Capture the cell that displays the provided text and extract its [X, Y] central coordinate. 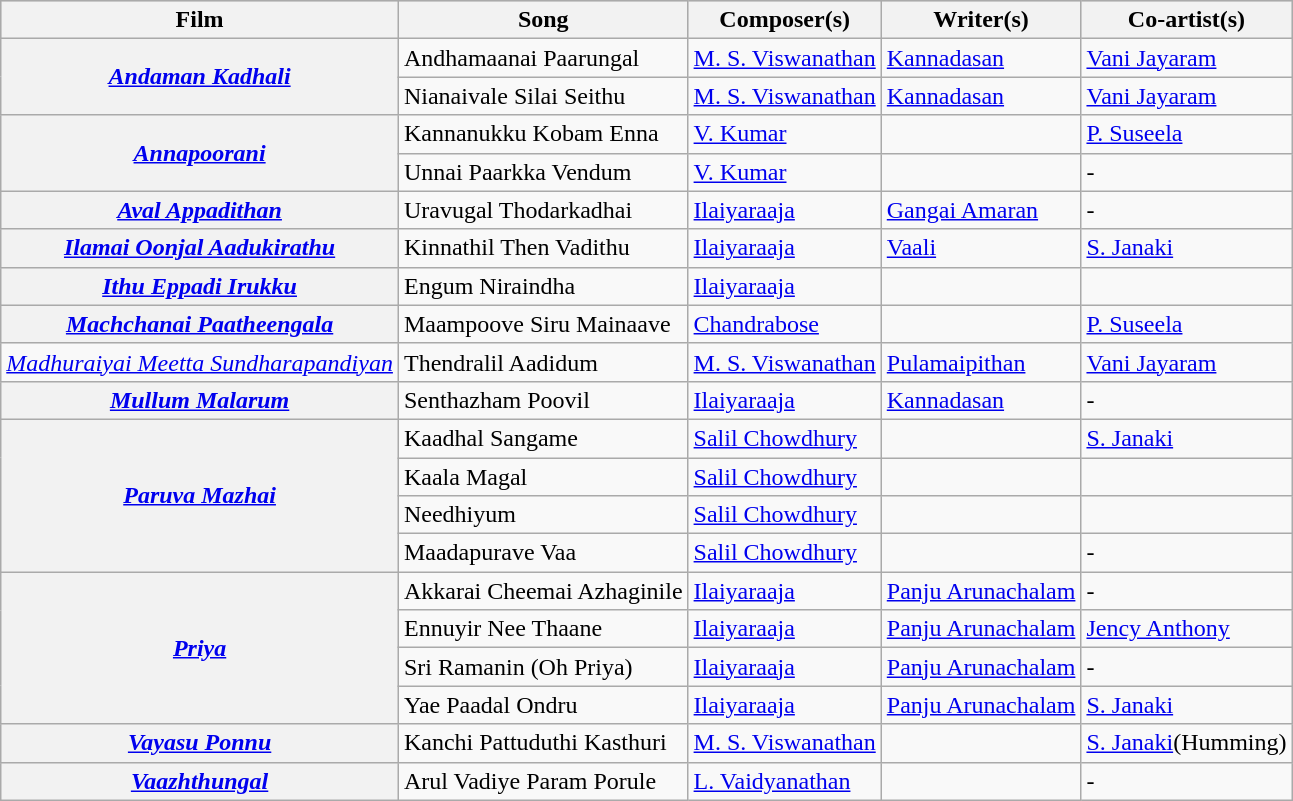
Andhamaanai Paarungal [543, 58]
Machchanai Paatheengala [200, 324]
Arul Vadiye Param Porule [543, 781]
Maampoove Siru Mainaave [543, 324]
Kanchi Pattuduthi Kasthuri [543, 743]
Vaazhthungal [200, 781]
Ennuyir Nee Thaane [543, 629]
Annapoorani [200, 153]
Jency Anthony [1186, 629]
Akkarai Cheemai Azhaginile [543, 591]
Sri Ramanin (Oh Priya) [543, 667]
Andaman Kadhali [200, 77]
Senthazham Poovil [543, 400]
Unnai Paarkka Vendum [543, 172]
Kinnathil Then Vadithu [543, 248]
Priya [200, 648]
Kaala Magal [543, 477]
Yae Paadal Ondru [543, 705]
Aval Appadithan [200, 210]
Kaadhal Sangame [543, 438]
Nianaivale Silai Seithu [543, 96]
L. Vaidyanathan [784, 781]
Pulamaipithan [981, 362]
S. Janaki(Humming) [1186, 743]
Ithu Eppadi Irukku [200, 286]
Vaali [981, 248]
Composer(s) [784, 20]
Paruva Mazhai [200, 495]
Chandrabose [784, 324]
Uravugal Thodarkadhai [543, 210]
Gangai Amaran [981, 210]
Ilamai Oonjal Aadukirathu [200, 248]
Madhuraiyai Meetta Sundharapandiyan [200, 362]
Vayasu Ponnu [200, 743]
Engum Niraindha [543, 286]
Writer(s) [981, 20]
Co-artist(s) [1186, 20]
Kannanukku Kobam Enna [543, 134]
Song [543, 20]
Needhiyum [543, 515]
Maadapurave Vaa [543, 553]
Mullum Malarum [200, 400]
Thendralil Aadidum [543, 362]
Film [200, 20]
